Return the (X, Y) coordinate for the center point of the cell that contains the specified text.  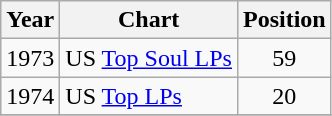
59 (284, 58)
Position (284, 20)
Chart (149, 20)
1973 (30, 58)
Year (30, 20)
US Top LPs (149, 96)
1974 (30, 96)
20 (284, 96)
US Top Soul LPs (149, 58)
